Determine the (x, y) coordinate at the center of the cell enclosing the given text.  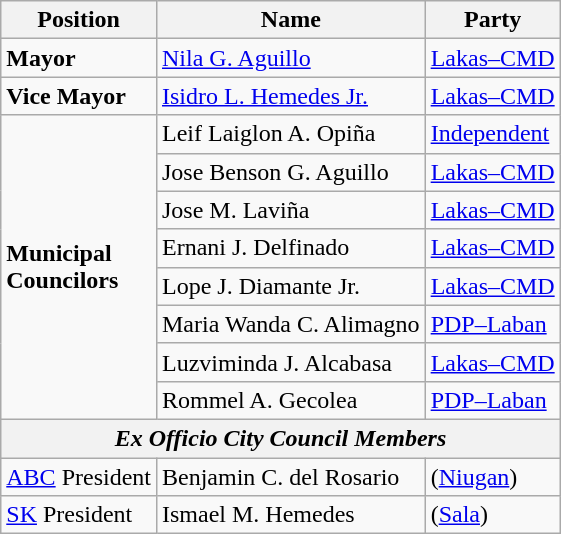
Party (492, 20)
Jose M. Laviña (290, 210)
Rommel A. Gecolea (290, 400)
Ex Officio City Council Members (280, 438)
Independent (492, 134)
Vice Mayor (79, 96)
Ernani J. Delfinado (290, 248)
Jose Benson G. Aguillo (290, 172)
SK President (79, 515)
Isidro L. Hemedes Jr. (290, 96)
Leif Laiglon A. Opiña (290, 134)
ABC President (79, 477)
Mayor (79, 58)
Ismael M. Hemedes (290, 515)
Lope J. Diamante Jr. (290, 286)
Maria Wanda C. Alimagno (290, 324)
(Sala) (492, 515)
Position (79, 20)
(Niugan) (492, 477)
Name (290, 20)
MunicipalCouncilors (79, 267)
Benjamin C. del Rosario (290, 477)
Nila G. Aguillo (290, 58)
Luzviminda J. Alcabasa (290, 362)
